Find where the given text appears and provide that cell's center as [X, Y] coordinate. 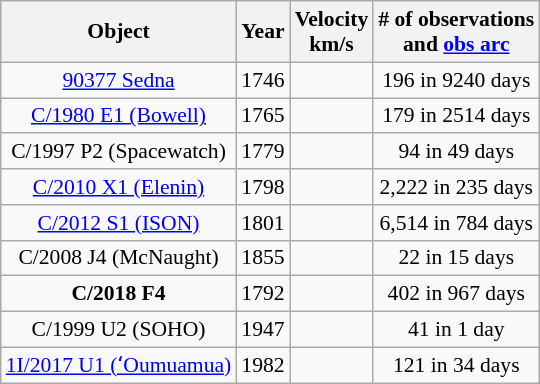
41 in 1 day [456, 330]
C/2018 F4 [119, 294]
1982 [262, 365]
90377 Sedna [119, 80]
C/1999 U2 (SOHO) [119, 330]
22 in 15 days [456, 258]
C/1997 P2 (Spacewatch) [119, 152]
121 in 34 days [456, 365]
1798 [262, 187]
C/2012 S1 (ISON) [119, 223]
C/2010 X1 (Elenin) [119, 187]
C/2008 J4 (McNaught) [119, 258]
C/1980 E1 (Bowell) [119, 116]
1792 [262, 294]
# of observations and obs arc [456, 32]
1779 [262, 152]
Year [262, 32]
6,514 in 784 days [456, 223]
Object [119, 32]
179 in 2514 days [456, 116]
1947 [262, 330]
1765 [262, 116]
94 in 49 days [456, 152]
402 in 967 days [456, 294]
2,222 in 235 days [456, 187]
196 in 9240 days [456, 80]
Velocitykm/s [332, 32]
1746 [262, 80]
1855 [262, 258]
1801 [262, 223]
1I/2017 U1 (ʻOumuamua) [119, 365]
